Identify which cell holds the provided text, then report its [X, Y] central coordinate. 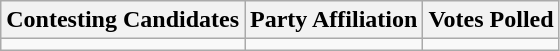
Contesting Candidates [123, 20]
Party Affiliation [334, 20]
Votes Polled [491, 20]
